Output the (X, Y) coordinate of the center of the cell containing the given text.  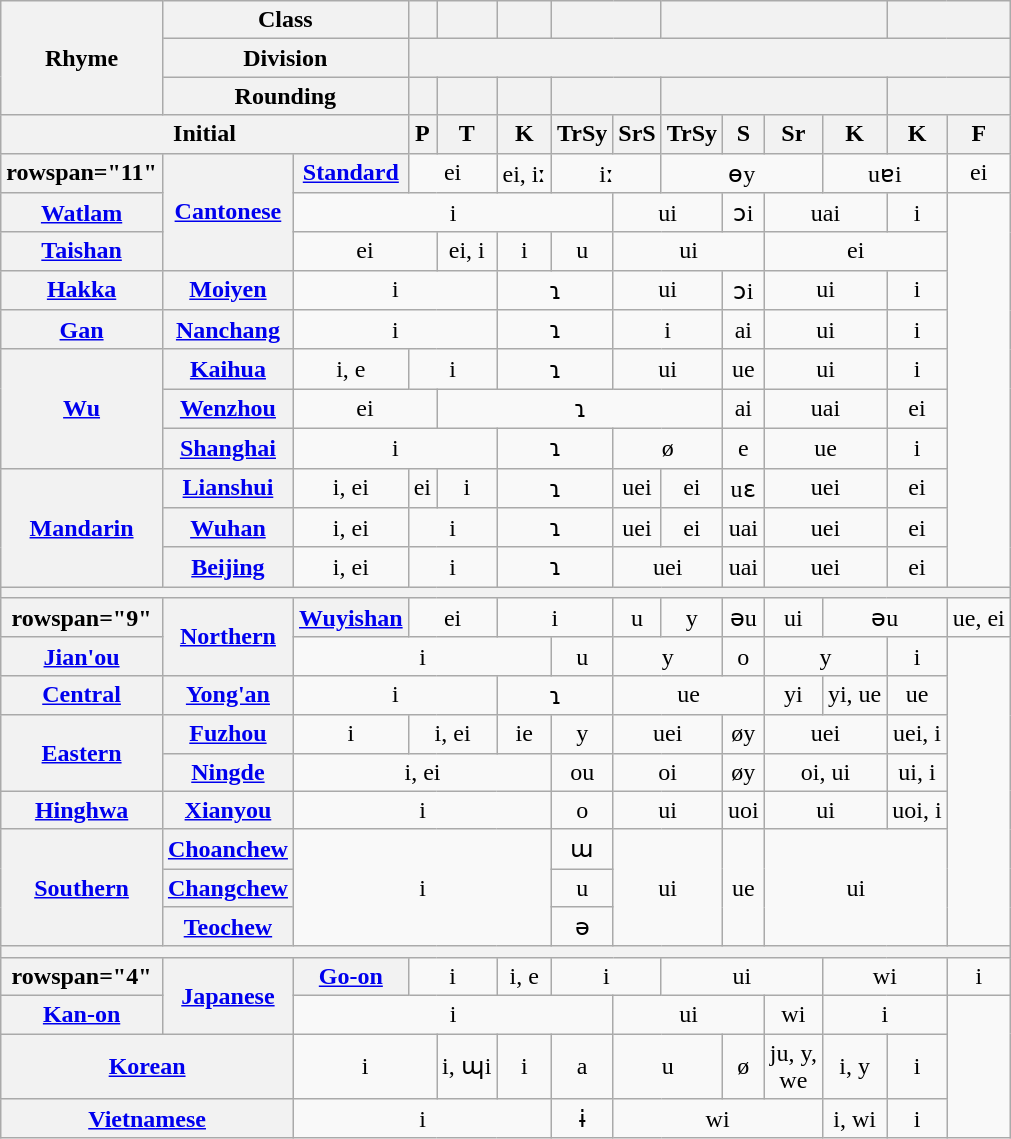
ue, ei (978, 618)
Watlam (82, 213)
Yong'an (228, 695)
Taishan (82, 251)
a (582, 1066)
ei, i (467, 251)
Kaihua (228, 369)
Sr (793, 134)
Shanghai (228, 448)
Southern (82, 888)
Vietnamese (148, 1119)
Class (285, 20)
Ningde (228, 772)
Beijing (228, 567)
Teochew (228, 927)
Moiyen (228, 290)
oi, ui (826, 772)
Rhyme (82, 58)
yi, ue (854, 695)
Wu (82, 408)
Fuzhou (228, 734)
yi (793, 695)
Mandarin (82, 528)
Central (82, 695)
S (744, 134)
i, ɰi (467, 1066)
Rounding (285, 96)
Wuyishan (350, 618)
Standard (350, 173)
Division (285, 58)
rowspan="9" (82, 618)
Korean (148, 1066)
Initial (204, 134)
ɯ (582, 849)
iː (607, 173)
ə (582, 927)
Cantonese (228, 212)
Go-on (350, 976)
i, y (854, 1066)
Wenzhou (228, 409)
Jian'ou (82, 656)
Gan (82, 330)
rowspan="4" (82, 976)
rowspan="11" (82, 173)
Japanese (228, 995)
uɐi (884, 173)
SrS (637, 134)
ɵy (742, 173)
P (422, 134)
Xianyou (228, 810)
Nanchang (228, 330)
uoi, i (917, 810)
oi (668, 772)
Wuhan (228, 528)
Northern (228, 637)
Kan-on (82, 1014)
uoi (744, 810)
ei, iː (524, 173)
uɛ (744, 488)
ɨ (582, 1119)
Hinghwa (82, 810)
uei, i (917, 734)
Changchew (228, 888)
T (467, 134)
Hakka (82, 290)
Choanchew (228, 849)
Eastern (82, 753)
ie (524, 734)
ju, y,we (793, 1066)
i, wi (854, 1119)
e (744, 448)
ui, i (917, 772)
F (978, 134)
ou (582, 772)
Lianshui (228, 488)
